Detect which cell encompasses the target text, then output its [x, y] center coordinate. 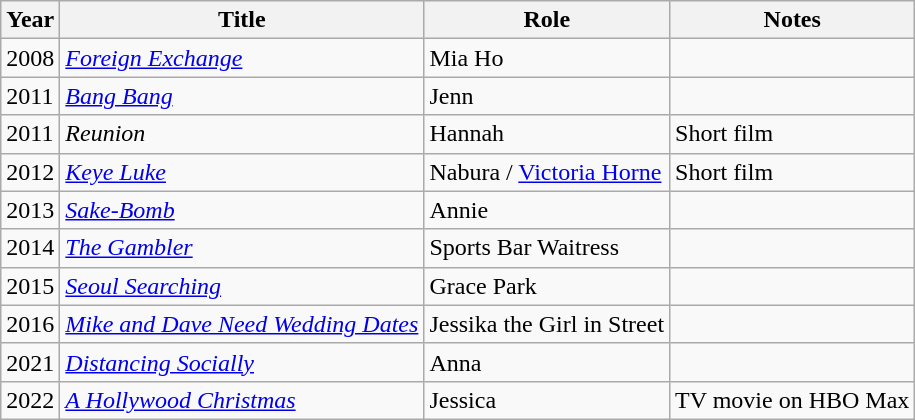
2016 [30, 324]
Title [242, 20]
Nabura / Victoria Horne [547, 172]
Annie [547, 210]
Seoul Searching [242, 286]
2015 [30, 286]
Reunion [242, 134]
Anna [547, 362]
Bang Bang [242, 96]
Grace Park [547, 286]
Mia Ho [547, 58]
Jenn [547, 96]
Jessica [547, 400]
2022 [30, 400]
Hannah [547, 134]
Mike and Dave Need Wedding Dates [242, 324]
2012 [30, 172]
Year [30, 20]
A Hollywood Christmas [242, 400]
2008 [30, 58]
Foreign Exchange [242, 58]
Sports Bar Waitress [547, 248]
2013 [30, 210]
Role [547, 20]
Notes [792, 20]
2021 [30, 362]
The Gambler [242, 248]
Keye Luke [242, 172]
Jessika the Girl in Street [547, 324]
TV movie on HBO Max [792, 400]
Sake-Bomb [242, 210]
2014 [30, 248]
Distancing Socially [242, 362]
